Find where the given text appears and provide that cell's center as [X, Y] coordinate. 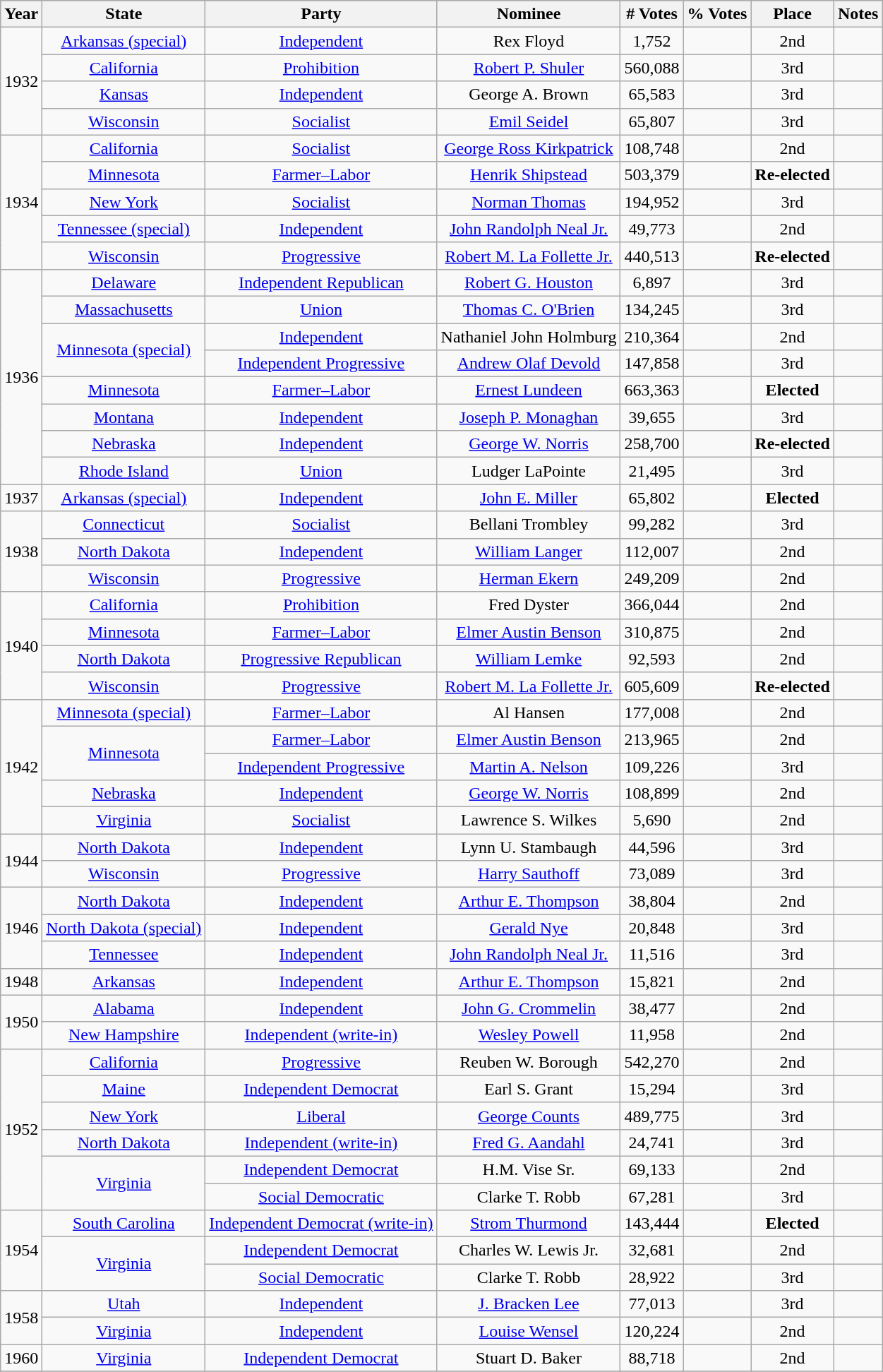
605,609 [652, 686]
Wesley Powell [529, 1035]
Liberal [321, 1116]
20,848 [652, 928]
William Langer [529, 551]
194,952 [652, 202]
J. Bracken Lee [529, 1304]
Lawrence S. Wilkes [529, 821]
109,226 [652, 766]
South Carolina [124, 1224]
1937 [21, 498]
503,379 [652, 175]
213,965 [652, 739]
32,681 [652, 1251]
1,752 [652, 41]
108,899 [652, 794]
Emil Seidel [529, 121]
William Lemke [529, 659]
Al Hansen [529, 712]
Louise Wensel [529, 1331]
Norman Thomas [529, 202]
1936 [21, 376]
1934 [21, 202]
Ernest Lundeen [529, 390]
Gerald Nye [529, 928]
99,282 [652, 525]
1960 [21, 1358]
65,583 [652, 95]
11,958 [652, 1035]
Montana [124, 417]
Utah [124, 1304]
108,748 [652, 148]
Progressive Republican [321, 659]
28,922 [652, 1277]
38,477 [652, 1008]
440,513 [652, 256]
Alabama [124, 1008]
Earl S. Grant [529, 1089]
Place [793, 14]
Connecticut [124, 525]
1958 [21, 1318]
177,008 [652, 712]
Herman Ekern [529, 578]
George A. Brown [529, 95]
Ludger LaPointe [529, 471]
1948 [21, 982]
Fred G. Aandahl [529, 1143]
92,593 [652, 659]
Bellani Trombley [529, 525]
249,209 [652, 578]
663,363 [652, 390]
Kansas [124, 95]
Nominee [529, 14]
Strom Thurmond [529, 1224]
134,245 [652, 309]
560,088 [652, 68]
Martin A. Nelson [529, 766]
Tennessee (special) [124, 229]
366,044 [652, 605]
120,224 [652, 1331]
Independent Republican [321, 282]
147,858 [652, 364]
1944 [21, 861]
1940 [21, 645]
Fred Dyster [529, 605]
John G. Crommelin [529, 1008]
489,775 [652, 1116]
Robert G. Houston [529, 282]
24,741 [652, 1143]
Harry Sauthoff [529, 874]
6,897 [652, 282]
1932 [21, 81]
1938 [21, 551]
Reuben W. Borough [529, 1062]
44,596 [652, 847]
Year [21, 14]
Henrik Shipstead [529, 175]
1950 [21, 1022]
George Counts [529, 1116]
Arkansas [124, 982]
Thomas C. O'Brien [529, 309]
15,294 [652, 1089]
21,495 [652, 471]
Delaware [124, 282]
88,718 [652, 1358]
Charles W. Lewis Jr. [529, 1251]
1946 [21, 928]
1942 [21, 766]
State [124, 14]
George Ross Kirkpatrick [529, 148]
Party [321, 14]
North Dakota (special) [124, 928]
# Votes [652, 14]
% Votes [717, 14]
310,875 [652, 632]
New Hampshire [124, 1035]
1952 [21, 1129]
143,444 [652, 1224]
Rhode Island [124, 471]
542,270 [652, 1062]
49,773 [652, 229]
John E. Miller [529, 498]
H.M. Vise Sr. [529, 1169]
Andrew Olaf Devold [529, 364]
Stuart D. Baker [529, 1358]
38,804 [652, 901]
Robert P. Shuler [529, 68]
Lynn U. Stambaugh [529, 847]
Notes [858, 14]
112,007 [652, 551]
Nathaniel John Holmburg [529, 337]
65,807 [652, 121]
1954 [21, 1251]
Tennessee [124, 955]
67,281 [652, 1197]
Joseph P. Monaghan [529, 417]
77,013 [652, 1304]
Massachusetts [124, 309]
11,516 [652, 955]
39,655 [652, 417]
69,133 [652, 1169]
73,089 [652, 874]
Independent Democrat (write-in) [321, 1224]
Maine [124, 1089]
258,700 [652, 444]
65,802 [652, 498]
5,690 [652, 821]
Rex Floyd [529, 41]
15,821 [652, 982]
210,364 [652, 337]
